Search for the cell housing the specified text and yield its [x, y] center coordinate. 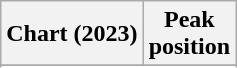
Peakposition [189, 34]
Chart (2023) [72, 34]
